Return the [x, y] coordinate for the center point of the cell that contains the specified text.  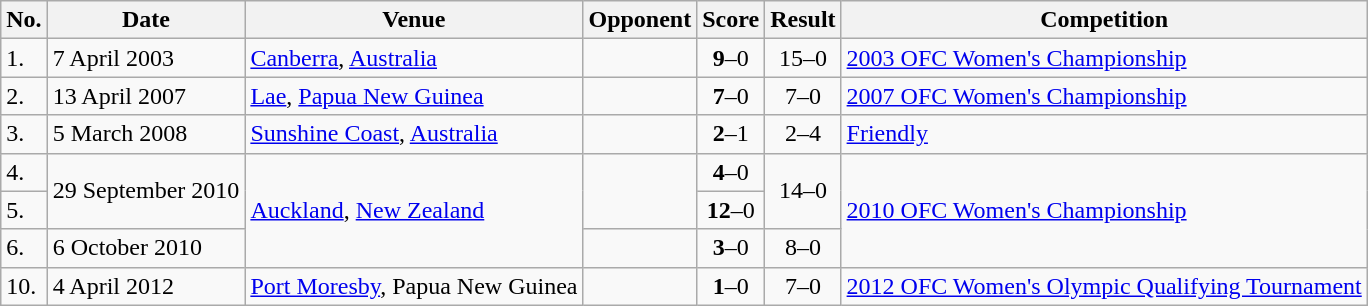
3. [24, 134]
5. [24, 210]
10. [24, 286]
Competition [1104, 20]
14–0 [803, 191]
Result [803, 20]
5 March 2008 [146, 134]
13 April 2007 [146, 96]
3–0 [731, 248]
6. [24, 248]
1–0 [731, 286]
2012 OFC Women's Olympic Qualifying Tournament [1104, 286]
Lae, Papua New Guinea [414, 96]
Score [731, 20]
29 September 2010 [146, 191]
2. [24, 96]
8–0 [803, 248]
2010 OFC Women's Championship [1104, 210]
Date [146, 20]
7 April 2003 [146, 58]
12–0 [731, 210]
1. [24, 58]
4. [24, 172]
Auckland, New Zealand [414, 210]
Opponent [640, 20]
Venue [414, 20]
15–0 [803, 58]
Sunshine Coast, Australia [414, 134]
2003 OFC Women's Championship [1104, 58]
4–0 [731, 172]
2007 OFC Women's Championship [1104, 96]
No. [24, 20]
2–1 [731, 134]
Friendly [1104, 134]
Canberra, Australia [414, 58]
Port Moresby, Papua New Guinea [414, 286]
9–0 [731, 58]
4 April 2012 [146, 286]
6 October 2010 [146, 248]
2–4 [803, 134]
